Return (x, y) of the center of cell containing provided text 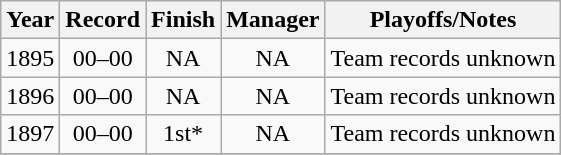
Playoffs/Notes (443, 20)
1895 (30, 58)
Record (103, 20)
Finish (184, 20)
1896 (30, 96)
Manager (273, 20)
1897 (30, 134)
1st* (184, 134)
Year (30, 20)
